Return [x, y] of the center of cell containing provided text 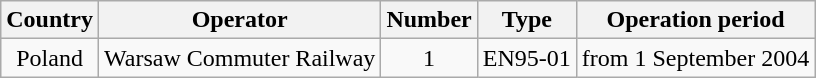
1 [429, 58]
Operation period [695, 20]
EN95-01 [526, 58]
Number [429, 20]
Poland [50, 58]
from 1 September 2004 [695, 58]
Type [526, 20]
Operator [239, 20]
Country [50, 20]
Warsaw Commuter Railway [239, 58]
